Output the (X, Y) coordinate of the center of the cell containing the given text.  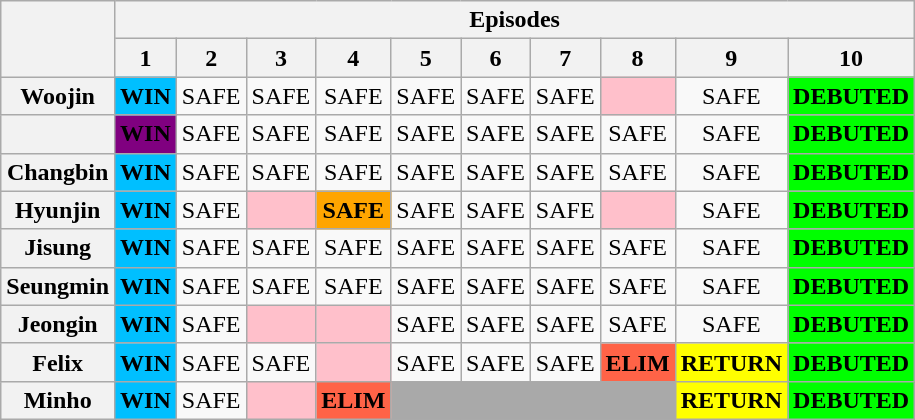
8 (638, 58)
Woojin (58, 96)
4 (354, 58)
3 (281, 58)
7 (565, 58)
Hyunjin (58, 210)
1 (146, 58)
6 (496, 58)
Minho (58, 400)
Jisung (58, 248)
5 (426, 58)
2 (211, 58)
Felix (58, 362)
Changbin (58, 172)
9 (731, 58)
Seungmin (58, 286)
10 (852, 58)
Episodes (515, 20)
Jeongin (58, 324)
